Identify which cell holds the provided text, then report its [X, Y] central coordinate. 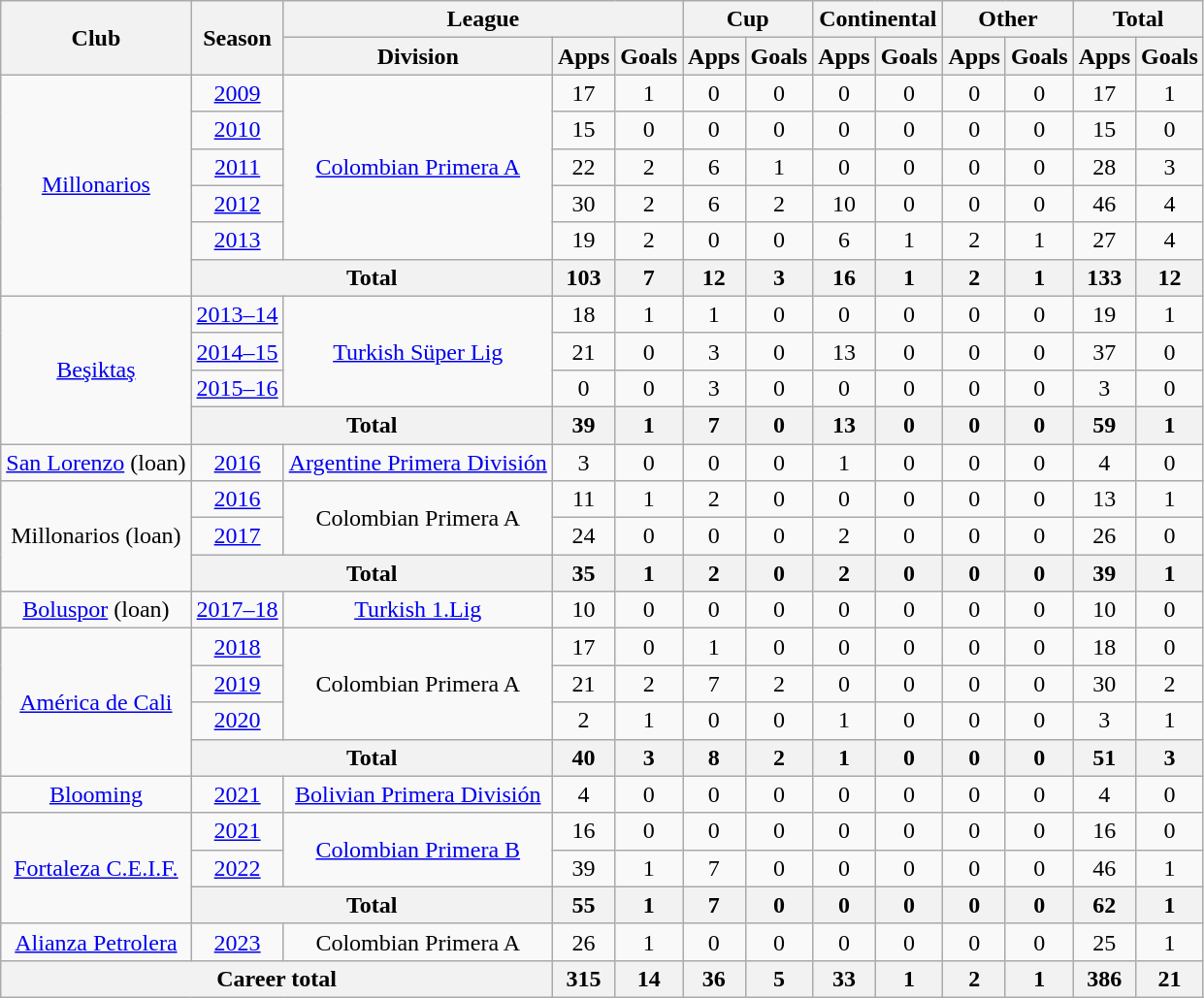
386 [1104, 979]
2023 [237, 942]
37 [1104, 351]
San Lorenzo (loan) [96, 463]
2018 [237, 647]
Colombian Primera B [417, 850]
2014–15 [237, 351]
Bolivian Primera División [417, 794]
2017–18 [237, 610]
América de Cali [96, 702]
33 [844, 979]
28 [1104, 167]
Argentine Primera División [417, 463]
Continental [878, 19]
2010 [237, 130]
2015–16 [237, 388]
14 [649, 979]
Millonarios [96, 185]
Beşiktaş [96, 370]
25 [1104, 942]
22 [583, 167]
Fortaleza C.E.I.F. [96, 868]
2013 [237, 241]
40 [583, 757]
Blooming [96, 794]
2019 [237, 684]
Season [237, 38]
2009 [237, 93]
2022 [237, 868]
27 [1104, 241]
36 [714, 979]
Turkish Süper Lig [417, 351]
62 [1104, 905]
35 [583, 573]
Cup [748, 19]
5 [779, 979]
Turkish 1.Lig [417, 610]
11 [583, 499]
2017 [237, 536]
2020 [237, 721]
League [483, 19]
24 [583, 536]
Club [96, 38]
Division [417, 56]
Boluspor (loan) [96, 610]
51 [1104, 757]
2012 [237, 204]
2013–14 [237, 314]
Other [1008, 19]
Alianza Petrolera [96, 942]
Career total [277, 979]
315 [583, 979]
133 [1104, 277]
59 [1104, 425]
55 [583, 905]
103 [583, 277]
Millonarios (loan) [96, 536]
8 [714, 757]
2011 [237, 167]
